Search for the cell housing the specified text and yield its (X, Y) center coordinate. 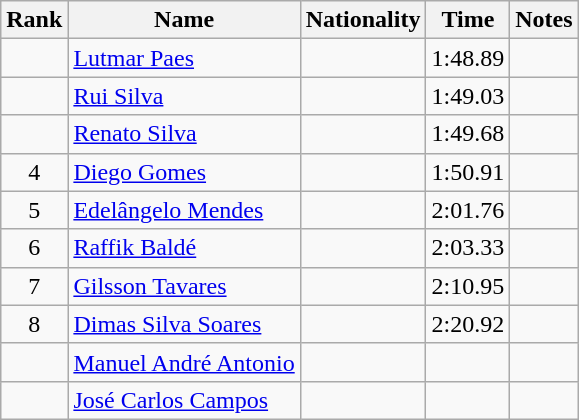
7 (34, 286)
4 (34, 172)
Name (184, 20)
6 (34, 248)
Diego Gomes (184, 172)
Manuel André Antonio (184, 362)
Rui Silva (184, 96)
Lutmar Paes (184, 58)
1:50.91 (468, 172)
2:10.95 (468, 286)
1:48.89 (468, 58)
1:49.03 (468, 96)
1:49.68 (468, 134)
Nationality (363, 20)
2:20.92 (468, 324)
Rank (34, 20)
Notes (544, 20)
Renato Silva (184, 134)
José Carlos Campos (184, 400)
Gilsson Tavares (184, 286)
8 (34, 324)
Time (468, 20)
Edelângelo Mendes (184, 210)
5 (34, 210)
2:01.76 (468, 210)
Dimas Silva Soares (184, 324)
Raffik Baldé (184, 248)
2:03.33 (468, 248)
